Identify which cell holds the provided text, then report its [x, y] central coordinate. 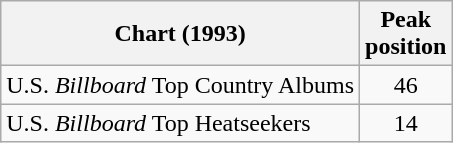
U.S. Billboard Top Country Albums [180, 85]
U.S. Billboard Top Heatseekers [180, 123]
Chart (1993) [180, 34]
Peakposition [406, 34]
14 [406, 123]
46 [406, 85]
